Return [x, y] of the center of cell containing provided text 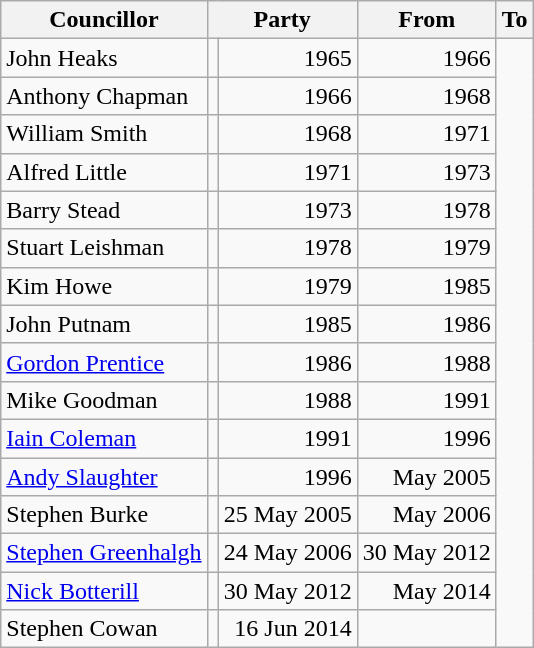
Nick Botterill [104, 591]
Gordon Prentice [104, 362]
Stephen Cowan [104, 629]
Stephen Greenhalgh [104, 553]
May 2014 [426, 591]
To [514, 20]
From [426, 20]
John Heaks [104, 58]
William Smith [104, 134]
Kim Howe [104, 286]
Anthony Chapman [104, 96]
May 2005 [426, 477]
1965 [288, 58]
Andy Slaughter [104, 477]
24 May 2006 [288, 553]
16 Jun 2014 [288, 629]
Stephen Burke [104, 515]
John Putnam [104, 324]
Alfred Little [104, 172]
Iain Coleman [104, 438]
Barry Stead [104, 210]
Stuart Leishman [104, 248]
May 2006 [426, 515]
Councillor [104, 20]
25 May 2005 [288, 515]
Mike Goodman [104, 400]
Party [282, 20]
